Locate the cell with the specified text and output its [X, Y] center coordinate. 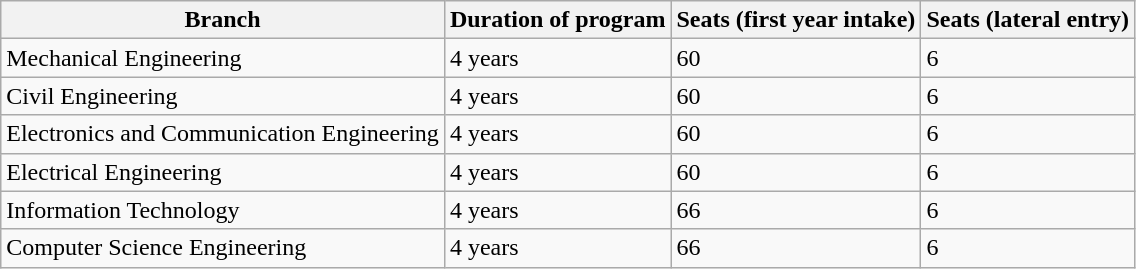
Seats (first year intake) [796, 20]
Duration of program [558, 20]
Information Technology [223, 210]
Branch [223, 20]
Seats (lateral entry) [1028, 20]
Computer Science Engineering [223, 248]
Civil Engineering [223, 96]
Electronics and Communication Engineering [223, 134]
Electrical Engineering [223, 172]
Mechanical Engineering [223, 58]
